Output the (X, Y) coordinate of the center of the cell containing the given text.  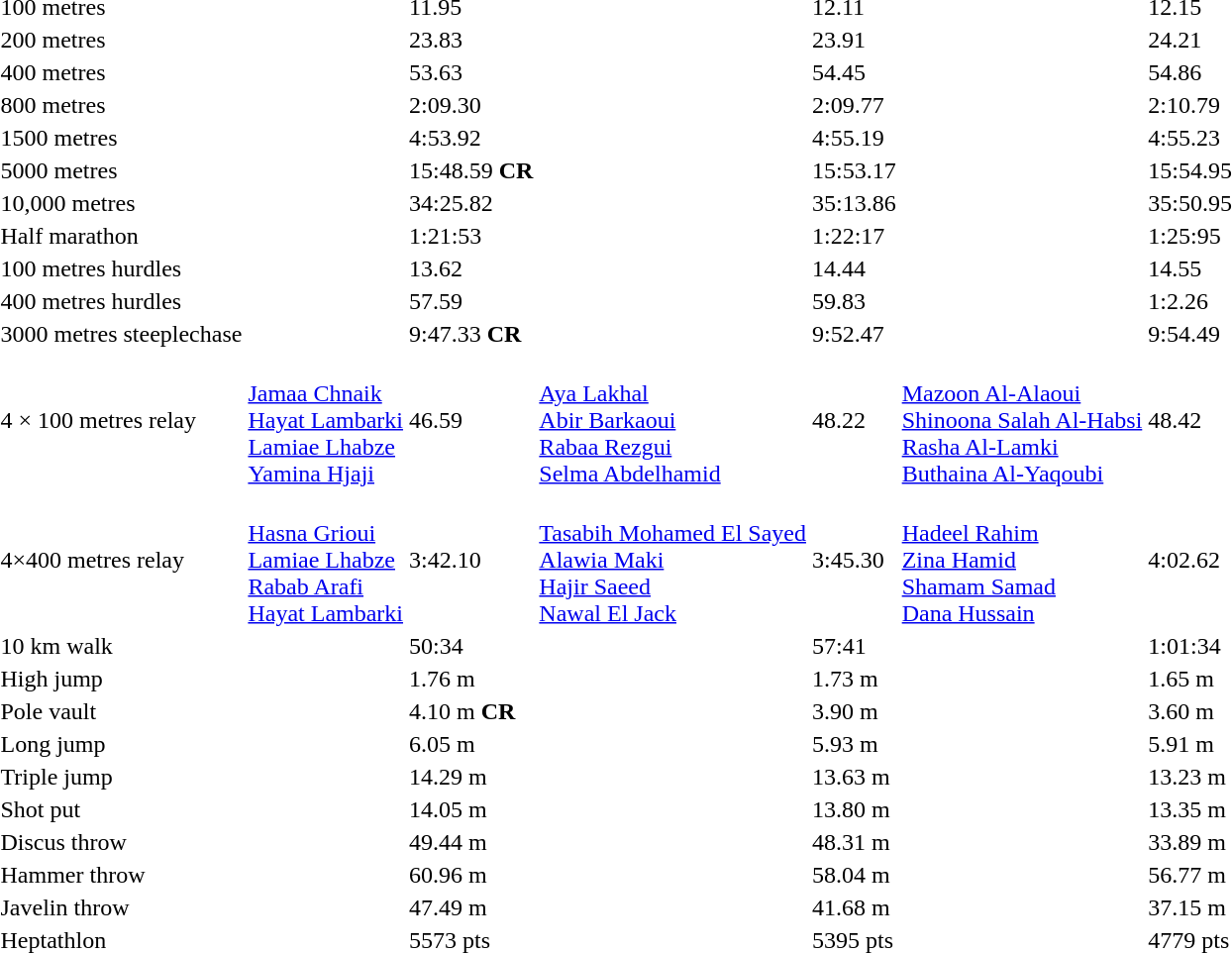
Aya LakhalAbir BarkaouiRabaa RezguiSelma Abdelhamid (673, 420)
9:47.33 CR (471, 334)
3:45.30 (854, 560)
48.22 (854, 420)
23.83 (471, 40)
1:22:17 (854, 236)
50:34 (471, 646)
4:55.19 (854, 138)
15:48.59 CR (471, 170)
Hasna GriouiLamiae LhabzeRabab ArafiHayat Lambarki (326, 560)
47.49 m (471, 907)
Mazoon Al-AlaouiShinoona Salah Al-HabsiRasha Al-LamkiButhaina Al-Yaqoubi (1022, 420)
60.96 m (471, 875)
Hadeel RahimZina HamidShamam SamadDana Hussain (1022, 560)
41.68 m (854, 907)
53.63 (471, 72)
2:09.30 (471, 105)
1:21:53 (471, 236)
13.62 (471, 268)
4.10 m CR (471, 711)
Jamaa ChnaikHayat LambarkiLamiae LhabzeYamina Hjaji (326, 420)
54.45 (854, 72)
46.59 (471, 420)
14.05 m (471, 809)
1.73 m (854, 679)
59.83 (854, 301)
2:09.77 (854, 105)
34:25.82 (471, 203)
14.44 (854, 268)
14.29 m (471, 777)
3.90 m (854, 711)
23.91 (854, 40)
5.93 m (854, 744)
57.59 (471, 301)
3:42.10 (471, 560)
15:53.17 (854, 170)
13.80 m (854, 809)
48.31 m (854, 842)
1.76 m (471, 679)
Tasabih Mohamed El SayedAlawia MakiHajir SaeedNawal El Jack (673, 560)
9:52.47 (854, 334)
13.63 m (854, 777)
49.44 m (471, 842)
57:41 (854, 646)
58.04 m (854, 875)
6.05 m (471, 744)
4:53.92 (471, 138)
35:13.86 (854, 203)
